From the cell containing the given text, extract its center point as (X, Y) coordinate. 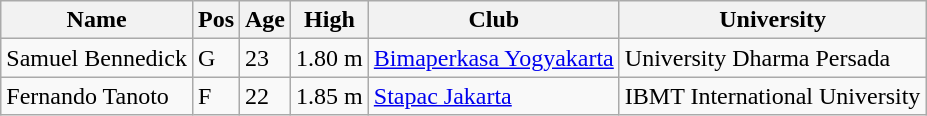
Age (266, 20)
Samuel Bennedick (97, 58)
Name (97, 20)
Bimaperkasa Yogyakarta (494, 58)
Stapac Jakarta (494, 96)
F (216, 96)
1.85 m (330, 96)
22 (266, 96)
23 (266, 58)
Club (494, 20)
Fernando Tanoto (97, 96)
High (330, 20)
Pos (216, 20)
University (772, 20)
G (216, 58)
University Dharma Persada (772, 58)
1.80 m (330, 58)
IBMT International University (772, 96)
